Pinpoint the cell where the given text exists, returning its (x, y) midpoint coordinate. 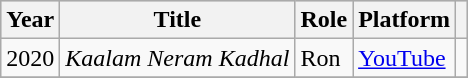
Platform (404, 20)
Role (324, 20)
Ron (324, 58)
Kaalam Neram Kadhal (178, 58)
2020 (30, 58)
YouTube (404, 58)
Year (30, 20)
Title (178, 20)
